Determine the (X, Y) coordinate at the center of the cell enclosing the given text.  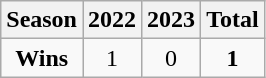
Total (233, 20)
2022 (112, 20)
0 (172, 58)
Wins (42, 58)
2023 (172, 20)
Season (42, 20)
